Extract the [x, y] coordinate from the center of the cell holding the provided text.  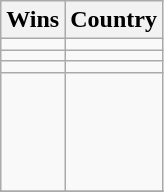
Wins [33, 20]
Country [114, 20]
